Provide the (x, y) coordinate of the cell's center where the given text is located.  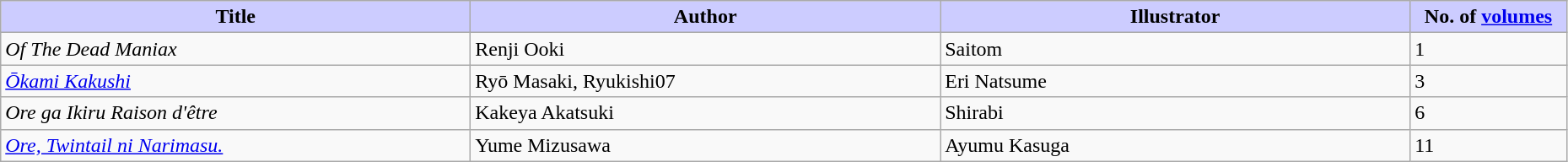
Ore, Twintail ni Narimasu. (236, 145)
Author (705, 17)
Eri Natsume (1176, 81)
1 (1489, 49)
Of The Dead Maniax (236, 49)
Illustrator (1176, 17)
Yume Mizusawa (705, 145)
Title (236, 17)
Renji Ooki (705, 49)
Ayumu Kasuga (1176, 145)
3 (1489, 81)
Shirabi (1176, 113)
11 (1489, 145)
6 (1489, 113)
No. of volumes (1489, 17)
Ryō Masaki, Ryukishi07 (705, 81)
Saitom (1176, 49)
Kakeya Akatsuki (705, 113)
Ōkami Kakushi (236, 81)
Ore ga Ikiru Raison d'être (236, 113)
